Find where the given text appears and provide that cell's center as (X, Y) coordinate. 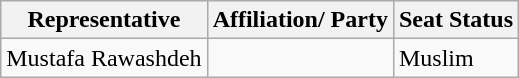
Affiliation/ Party (300, 20)
Seat Status (456, 20)
Mustafa Rawashdeh (104, 58)
Muslim (456, 58)
Representative (104, 20)
